Provide the (x, y) coordinate of the cell's center where the given text is located.  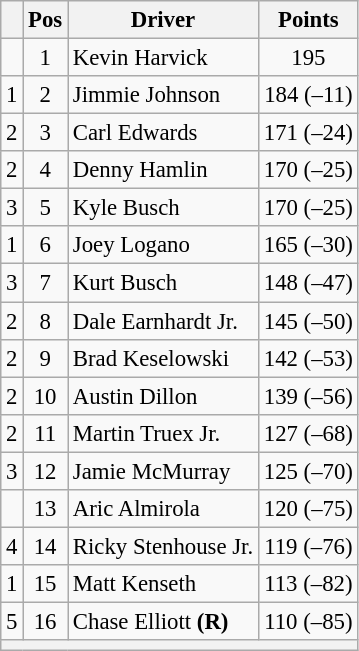
Driver (164, 20)
7 (46, 283)
184 (–11) (308, 95)
Joey Logano (164, 245)
Jamie McMurray (164, 471)
Kevin Harvick (164, 58)
Points (308, 20)
12 (46, 471)
110 (–85) (308, 621)
195 (308, 58)
125 (–70) (308, 471)
113 (–82) (308, 584)
6 (46, 245)
10 (46, 396)
14 (46, 546)
Brad Keselowski (164, 358)
Chase Elliott (R) (164, 621)
Aric Almirola (164, 509)
171 (–24) (308, 133)
120 (–75) (308, 509)
Pos (46, 20)
16 (46, 621)
Martin Truex Jr. (164, 433)
Kurt Busch (164, 283)
8 (46, 321)
165 (–30) (308, 245)
142 (–53) (308, 358)
119 (–76) (308, 546)
139 (–56) (308, 396)
148 (–47) (308, 283)
Denny Hamlin (164, 170)
Carl Edwards (164, 133)
Jimmie Johnson (164, 95)
127 (–68) (308, 433)
145 (–50) (308, 321)
15 (46, 584)
Ricky Stenhouse Jr. (164, 546)
Dale Earnhardt Jr. (164, 321)
Kyle Busch (164, 208)
9 (46, 358)
Matt Kenseth (164, 584)
Austin Dillon (164, 396)
11 (46, 433)
13 (46, 509)
